For the text-containing cell, return its midpoint in [x, y] coordinate format. 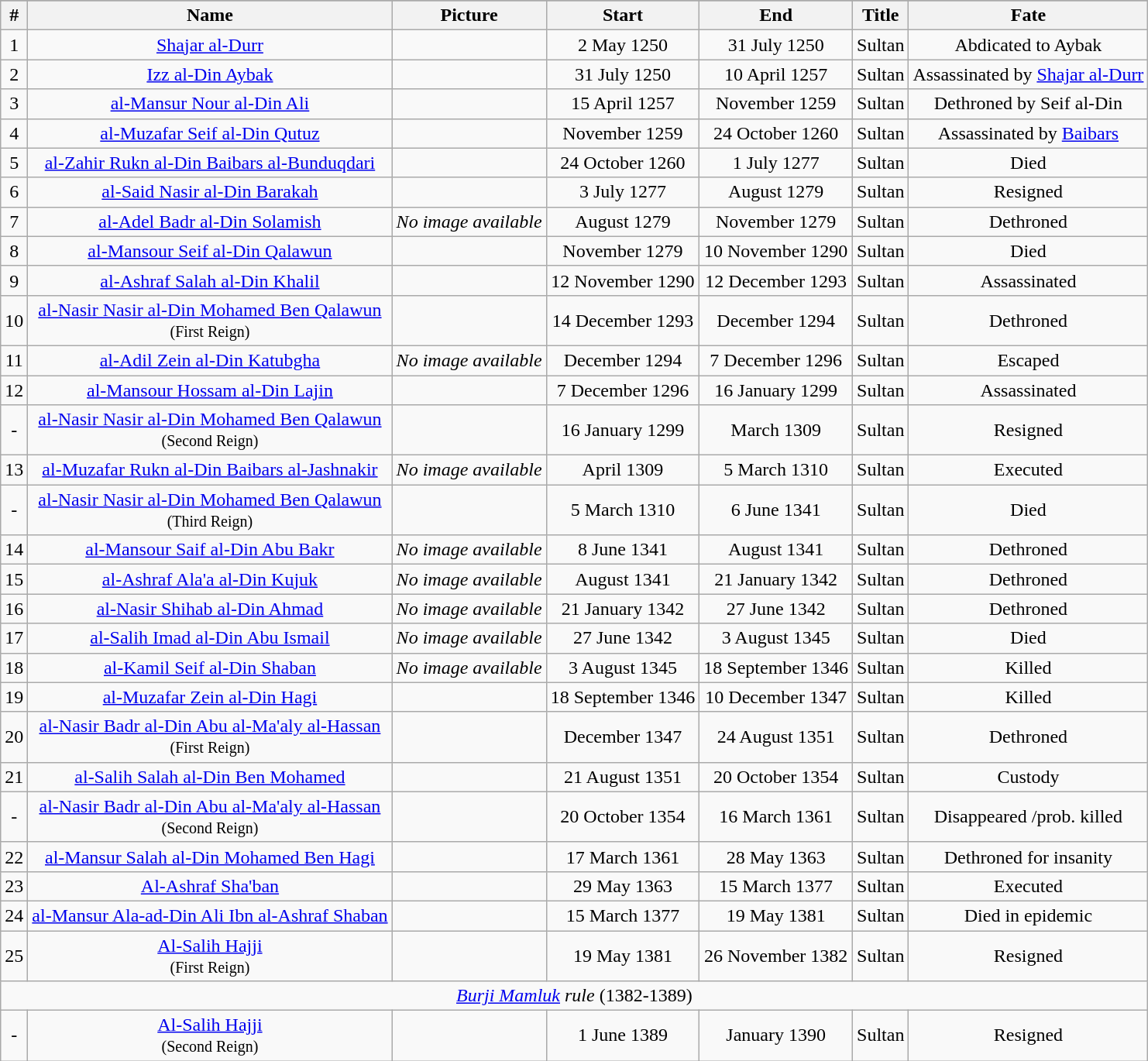
al-Adil Zein al-Din Katubgha [210, 360]
al-Mansour Seif al-Din Qalawun [210, 251]
19 [14, 697]
10 [14, 321]
al-Mansur Nour al-Din Ali [210, 104]
12 [14, 390]
10 April 1257 [776, 74]
Dethroned for insanity [1029, 857]
al-Mansour Saif al-Din Abu Bakr [210, 550]
December 1347 [623, 737]
6 June 1341 [776, 510]
28 May 1363 [776, 857]
13 [14, 470]
15 [14, 579]
Abdicated to Aybak [1029, 45]
15 April 1257 [623, 104]
al-Nasir Badr al-Din Abu al-Ma'aly al-Hassan(Second Reign) [210, 816]
al-Muzafar Rukn al-Din Baibars al-Jashnakir [210, 470]
23 [14, 886]
8 [14, 251]
26 November 1382 [776, 956]
al-Adel Badr al-Din Solamish [210, 221]
Title [881, 15]
Dethroned by Seif al-Din [1029, 104]
Disappeared /prob. killed [1029, 816]
al-Mansour Hossam al-Din Lajin [210, 390]
Assassinated by Baibars [1029, 133]
8 June 1341 [623, 550]
Start [623, 15]
21 August 1351 [623, 777]
Died in epidemic [1029, 915]
Al-Ashraf Sha'ban [210, 886]
Al-Salih Hajji(Second Reign) [210, 1036]
Izz al-Din Aybak [210, 74]
1 July 1277 [776, 163]
16 [14, 609]
# [14, 15]
7 [14, 221]
24 [14, 915]
3 July 1277 [623, 192]
5 [14, 163]
11 [14, 360]
al-Nasir Nasir al-Din Mohamed Ben Qalawun(Third Reign) [210, 510]
al-Salih Imad al-Din Abu Ismail [210, 638]
al-Said Nasir al-Din Barakah [210, 192]
14 [14, 550]
End [776, 15]
al-Ashraf Salah al-Din Khalil [210, 280]
17 [14, 638]
2 [14, 74]
14 December 1293 [623, 321]
16 March 1361 [776, 816]
al-Mansur Ala-ad-Din Ali Ibn al-Ashraf Shaban [210, 915]
Picture [469, 15]
18 [14, 668]
al-Mansur Salah al-Din Mohamed Ben Hagi [210, 857]
Al-Salih Hajji(First Reign) [210, 956]
Shajar al-Durr [210, 45]
10 November 1290 [776, 251]
6 [14, 192]
April 1309 [623, 470]
Name [210, 15]
al-Muzafar Zein al-Din Hagi [210, 697]
20 [14, 737]
al-Ashraf Ala'a al-Din Kujuk [210, 579]
Burji Mamluk rule (1382-1389) [575, 996]
al-Kamil Seif al-Din Shaban [210, 668]
17 March 1361 [623, 857]
Fate [1029, 15]
1 [14, 45]
9 [14, 280]
4 [14, 133]
12 December 1293 [776, 280]
22 [14, 857]
Assassinated by Shajar al-Durr [1029, 74]
March 1309 [776, 431]
25 [14, 956]
al-Nasir Nasir al-Din Mohamed Ben Qalawun(Second Reign) [210, 431]
2 May 1250 [623, 45]
21 [14, 777]
January 1390 [776, 1036]
al-Muzafar Seif al-Din Qutuz [210, 133]
al-Salih Salah al-Din Ben Mohamed [210, 777]
29 May 1363 [623, 886]
1 June 1389 [623, 1036]
al-Nasir Nasir al-Din Mohamed Ben Qalawun(First Reign) [210, 321]
24 August 1351 [776, 737]
10 December 1347 [776, 697]
al-Zahir Rukn al-Din Baibars al-Bunduqdari [210, 163]
al-Nasir Shihab al-Din Ahmad [210, 609]
Escaped [1029, 360]
3 [14, 104]
al-Nasir Badr al-Din Abu al-Ma'aly al-Hassan(First Reign) [210, 737]
Custody [1029, 777]
12 November 1290 [623, 280]
